Determine the (X, Y) coordinate at the center of the cell enclosing the given text.  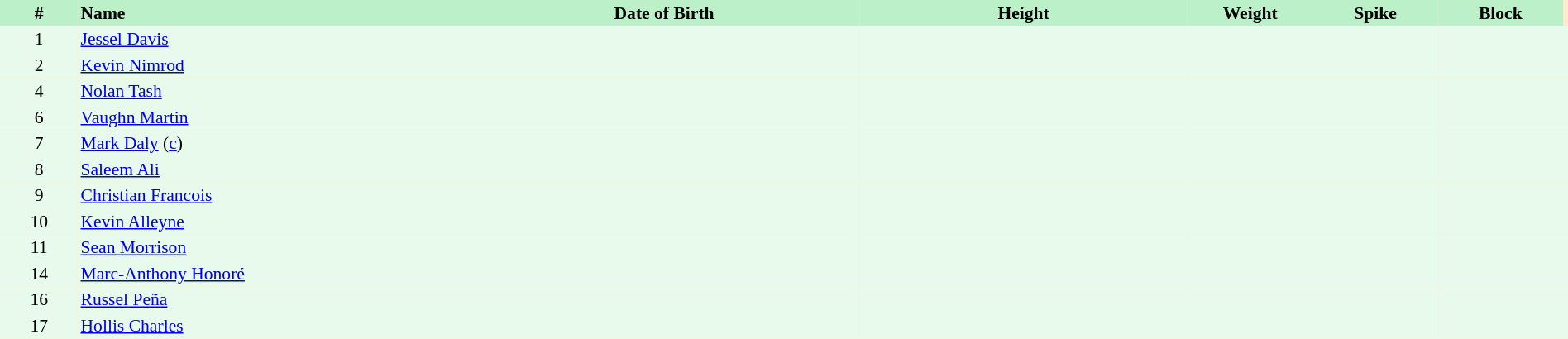
Date of Birth (664, 13)
16 (39, 299)
Kevin Alleyne (273, 222)
9 (39, 195)
Kevin Nimrod (273, 65)
17 (39, 326)
Saleem Ali (273, 169)
Spike (1374, 13)
Name (273, 13)
Height (1024, 13)
Mark Daly (c) (273, 144)
Nolan Tash (273, 91)
Jessel Davis (273, 40)
Russel Peña (273, 299)
Sean Morrison (273, 248)
Weight (1250, 13)
Block (1500, 13)
8 (39, 169)
11 (39, 248)
# (39, 13)
Vaughn Martin (273, 117)
Marc-Anthony Honoré (273, 274)
Christian Francois (273, 195)
4 (39, 91)
6 (39, 117)
2 (39, 65)
10 (39, 222)
1 (39, 40)
14 (39, 274)
7 (39, 144)
Hollis Charles (273, 326)
